Find where the given text appears and provide that cell's center as (x, y) coordinate. 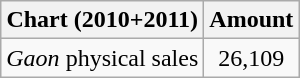
Gaon physical sales (102, 58)
26,109 (252, 58)
Amount (252, 20)
Chart (2010+2011) (102, 20)
